From the cell containing the given text, extract its center point as [X, Y] coordinate. 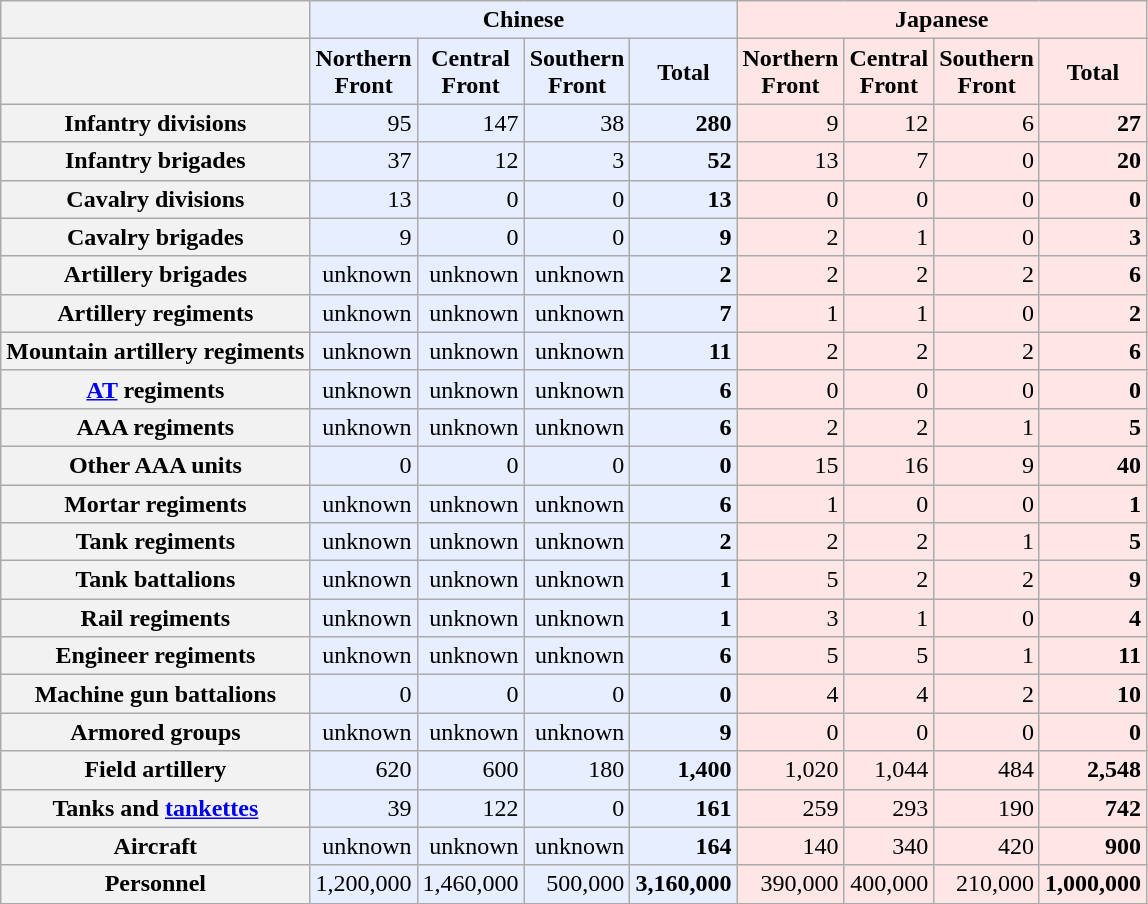
39 [364, 808]
420 [987, 846]
147 [470, 123]
Armored groups [156, 732]
210,000 [987, 884]
Infantry divisions [156, 123]
484 [987, 770]
Artillery regiments [156, 313]
293 [889, 808]
2,548 [1092, 770]
500,000 [577, 884]
16 [889, 465]
390,000 [790, 884]
Machine gun battalions [156, 694]
Tanks and tankettes [156, 808]
Field artillery [156, 770]
Mountain artillery regiments [156, 351]
AT regiments [156, 389]
Cavalry divisions [156, 199]
20 [1092, 161]
122 [470, 808]
Japanese [942, 20]
164 [684, 846]
259 [790, 808]
620 [364, 770]
40 [1092, 465]
Cavalry brigades [156, 237]
1,200,000 [364, 884]
AAA regiments [156, 427]
1,044 [889, 770]
Chinese [524, 20]
280 [684, 123]
10 [1092, 694]
900 [1092, 846]
1,460,000 [470, 884]
190 [987, 808]
400,000 [889, 884]
Rail regiments [156, 618]
600 [470, 770]
Tank battalions [156, 580]
340 [889, 846]
Other AAA units [156, 465]
742 [1092, 808]
15 [790, 465]
1,020 [790, 770]
Infantry brigades [156, 161]
95 [364, 123]
161 [684, 808]
Tank regiments [156, 542]
3,160,000 [684, 884]
37 [364, 161]
Personnel [156, 884]
52 [684, 161]
180 [577, 770]
140 [790, 846]
Aircraft [156, 846]
27 [1092, 123]
Mortar regiments [156, 503]
1,000,000 [1092, 884]
1,400 [684, 770]
38 [577, 123]
Engineer regiments [156, 656]
Artillery brigades [156, 275]
